Capture the cell that displays the provided text and extract its [X, Y] central coordinate. 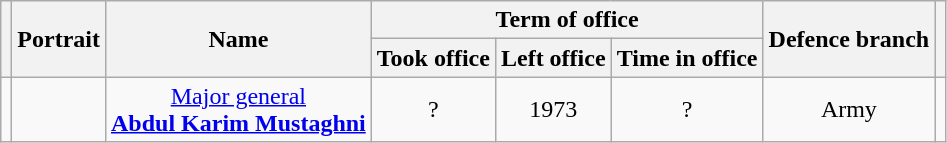
Term of office [567, 20]
Name [238, 39]
1973 [553, 110]
Portrait [59, 39]
Defence branch [849, 39]
Army [849, 110]
Left office [553, 58]
Took office [433, 58]
Time in office [687, 58]
Major generalAbdul Karim Mustaghni [238, 110]
